Provide the (X, Y) coordinate of the cell's center where the given text is located.  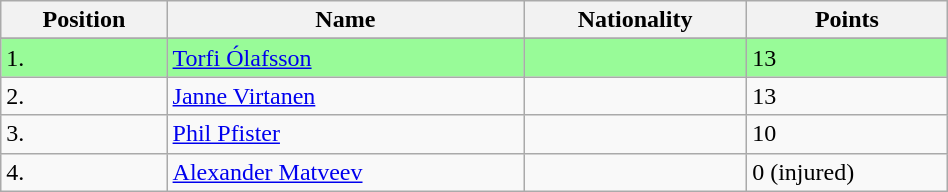
3. (84, 134)
1. (84, 58)
Position (84, 20)
10 (848, 134)
0 (injured) (848, 172)
Points (848, 20)
Torfi Ólafsson (346, 58)
Nationality (636, 20)
Phil Pfister (346, 134)
Name (346, 20)
Alexander Matveev (346, 172)
Janne Virtanen (346, 96)
2. (84, 96)
4. (84, 172)
